Identify which cell holds the provided text, then report its (X, Y) central coordinate. 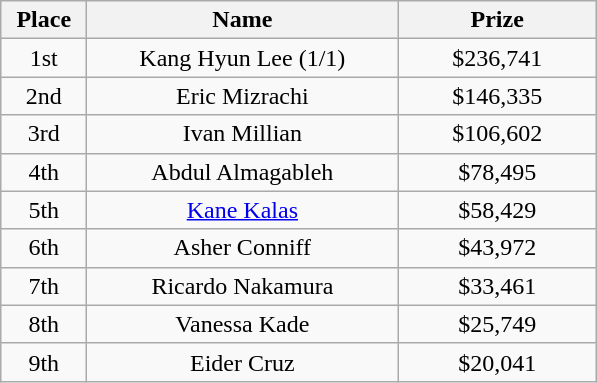
9th (44, 362)
Kane Kalas (242, 210)
Vanessa Kade (242, 324)
1st (44, 58)
Abdul Almagableh (242, 172)
Eider Cruz (242, 362)
Ricardo Nakamura (242, 286)
6th (44, 248)
7th (44, 286)
Name (242, 20)
$106,602 (498, 134)
5th (44, 210)
Kang Hyun Lee (1/1) (242, 58)
2nd (44, 96)
$20,041 (498, 362)
4th (44, 172)
Eric Mizrachi (242, 96)
$236,741 (498, 58)
$43,972 (498, 248)
$78,495 (498, 172)
Prize (498, 20)
Asher Conniff (242, 248)
$25,749 (498, 324)
$146,335 (498, 96)
8th (44, 324)
Ivan Millian (242, 134)
$33,461 (498, 286)
Place (44, 20)
$58,429 (498, 210)
3rd (44, 134)
